Locate the cell with the specified text and output its [X, Y] center coordinate. 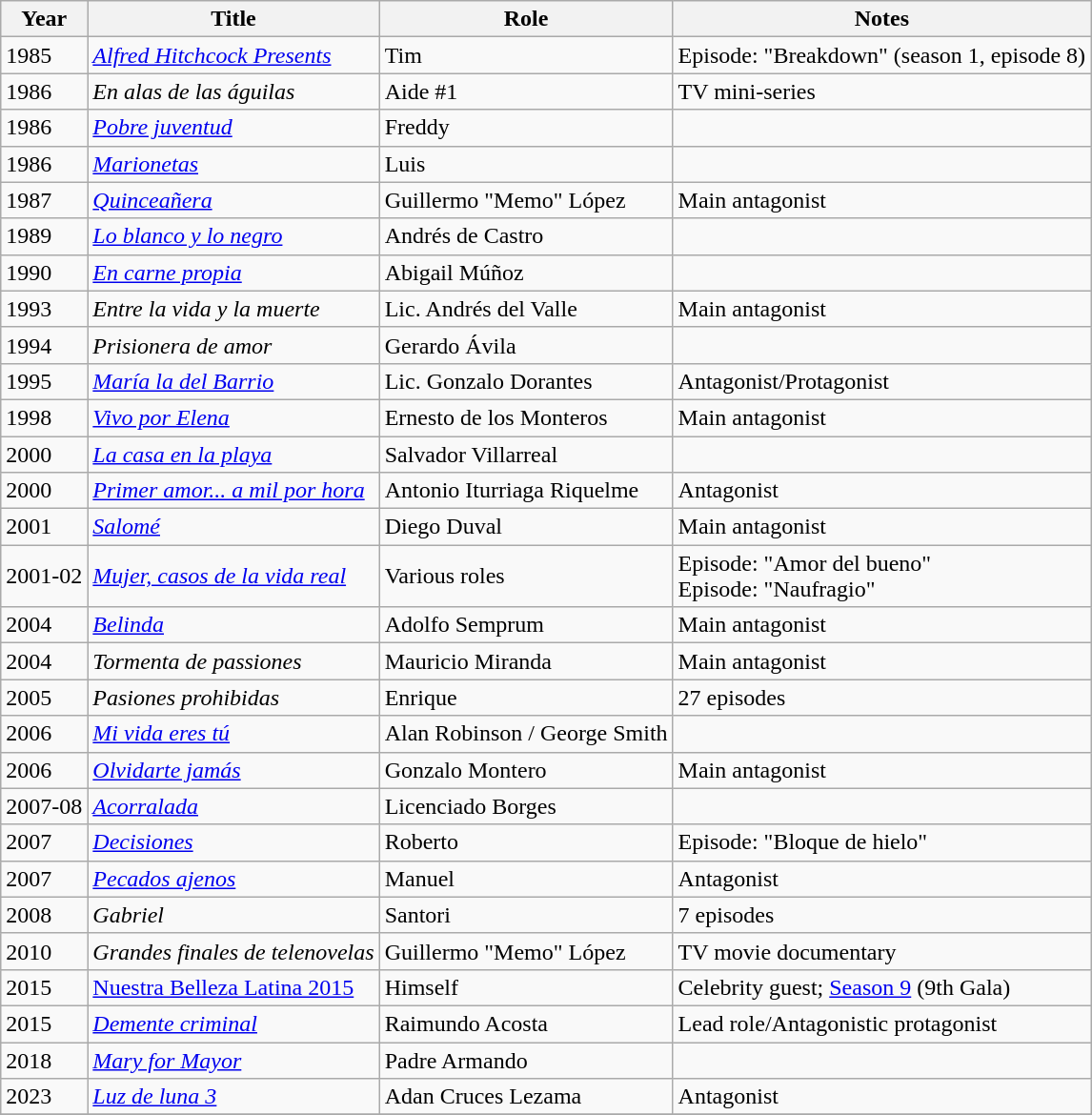
Lo blanco y lo negro [233, 236]
Lic. Andrés del Valle [526, 309]
27 episodes [882, 698]
2023 [44, 1097]
Entre la vida y la muerte [233, 309]
En alas de las águilas [233, 91]
1995 [44, 381]
Grandes finales de telenovelas [233, 951]
Salvador Villarreal [526, 455]
Luz de luna 3 [233, 1097]
Mary for Mayor [233, 1061]
Pecados ajenos [233, 879]
Antonio Iturriaga Riquelme [526, 491]
Various roles [526, 576]
Lead role/Antagonistic protagonist [882, 1024]
Quinceañera [233, 200]
Roberto [526, 842]
2018 [44, 1061]
1985 [44, 55]
Episode: "Bloque de hielo" [882, 842]
2007-08 [44, 806]
Vivo por Elena [233, 417]
Tormenta de passiones [233, 661]
1989 [44, 236]
Notes [882, 19]
Acorralada [233, 806]
Olvidarte jamás [233, 770]
Adan Cruces Lezama [526, 1097]
Celebrity guest; Season 9 (9th Gala) [882, 987]
Alfred Hitchcock Presents [233, 55]
Salomé [233, 527]
Gabriel [233, 915]
Pasiones prohibidas [233, 698]
En carne propia [233, 273]
2010 [44, 951]
Alan Robinson / George Smith [526, 734]
Gerardo Ávila [526, 345]
Pobre juventud [233, 128]
Licenciado Borges [526, 806]
Luis [526, 164]
2001 [44, 527]
Mauricio Miranda [526, 661]
Episode: "Amor del bueno"Episode: "Naufragio" [882, 576]
1993 [44, 309]
Decisiones [233, 842]
La casa en la playa [233, 455]
Role [526, 19]
Lic. Gonzalo Dorantes [526, 381]
1994 [44, 345]
Mujer, casos de la vida real [233, 576]
1987 [44, 200]
Diego Duval [526, 527]
Adolfo Semprum [526, 625]
Enrique [526, 698]
2008 [44, 915]
TV mini-series [882, 91]
Andrés de Castro [526, 236]
Mi vida eres tú [233, 734]
Nuestra Belleza Latina 2015 [233, 987]
Raimundo Acosta [526, 1024]
TV movie documentary [882, 951]
Demente criminal [233, 1024]
Manuel [526, 879]
2005 [44, 698]
Freddy [526, 128]
Marionetas [233, 164]
Himself [526, 987]
1998 [44, 417]
2001-02 [44, 576]
Episode: "Breakdown" (season 1, episode 8) [882, 55]
Primer amor... a mil por hora [233, 491]
Abigail Múñoz [526, 273]
7 episodes [882, 915]
Year [44, 19]
Prisionera de amor [233, 345]
Padre Armando [526, 1061]
María la del Barrio [233, 381]
Ernesto de los Monteros [526, 417]
Gonzalo Montero [526, 770]
Antagonist/Protagonist [882, 381]
Title [233, 19]
Belinda [233, 625]
1990 [44, 273]
Tim [526, 55]
Aide #1 [526, 91]
Santori [526, 915]
